Output the [X, Y] coordinate of the center of the cell containing the given text.  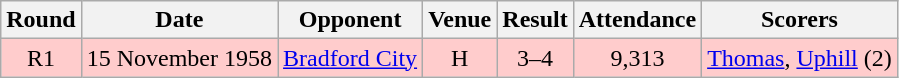
15 November 1958 [179, 58]
Round [41, 20]
Venue [460, 20]
Date [179, 20]
Attendance [637, 20]
H [460, 58]
9,313 [637, 58]
Thomas, Uphill (2) [800, 58]
Scorers [800, 20]
Opponent [350, 20]
3–4 [535, 58]
R1 [41, 58]
Result [535, 20]
Bradford City [350, 58]
